For the text-containing cell, return its midpoint in (x, y) coordinate format. 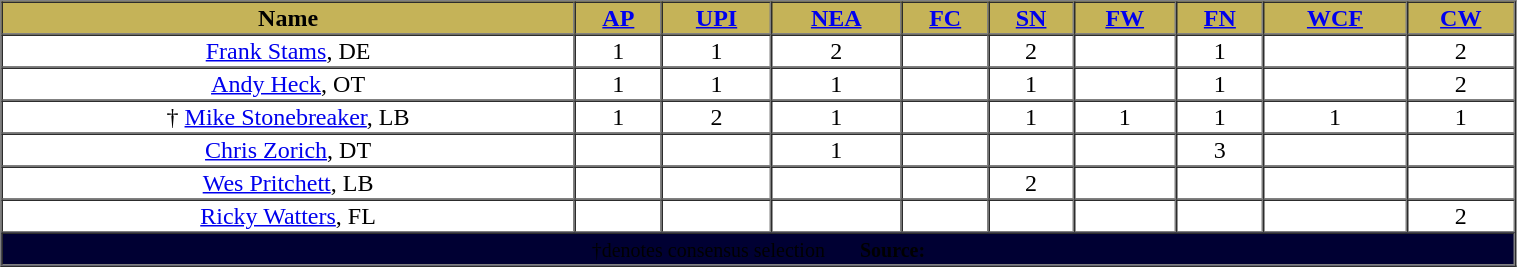
Ricky Watters, FL (288, 216)
3 (1220, 150)
AP (618, 18)
SN (1031, 18)
FN (1220, 18)
Chris Zorich, DT (288, 150)
WCF (1336, 18)
UPI (716, 18)
CW (1460, 18)
† Mike Stonebreaker, LB (288, 116)
FC (944, 18)
Frank Stams, DE (288, 50)
FW (1124, 18)
Andy Heck, OT (288, 84)
NEA (836, 18)
Wes Pritchett, LB (288, 182)
†denotes consensus selection Source: (759, 248)
Name (288, 18)
